Identify which cell holds the provided text, then report its (X, Y) central coordinate. 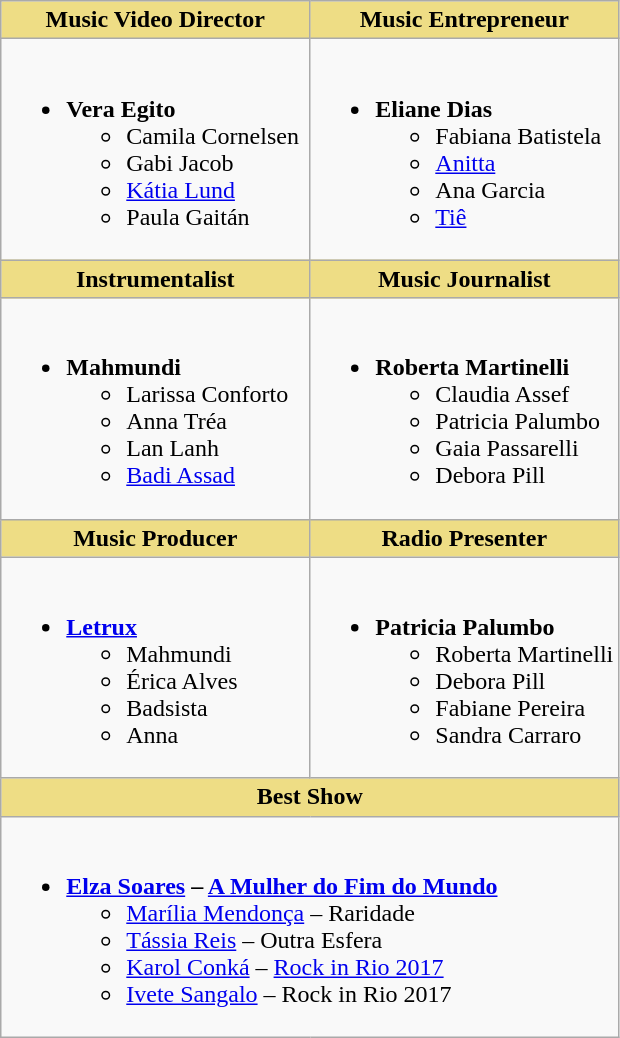
Vera EgitoCamila CornelsenGabi JacobKátia LundPaula Gaitán (156, 150)
Eliane DiasFabiana BatistelaAnittaAna GarciaTiê (464, 150)
Music Video Director (156, 20)
Best Show (310, 797)
Radio Presenter (464, 538)
Roberta MartinelliClaudia AssefPatricia PalumboGaia PassarelliDebora Pill (464, 408)
Music Producer (156, 538)
Music Entrepreneur (464, 20)
Patricia PalumboRoberta MartinelliDebora PillFabiane PereiraSandra Carraro (464, 668)
LetruxMahmundiÉrica AlvesBadsistaAnna (156, 668)
MahmundiLarissa ConfortoAnna TréaLan LanhBadi Assad (156, 408)
Instrumentalist (156, 279)
Music Journalist (464, 279)
